Capture the cell that displays the provided text and extract its (x, y) central coordinate. 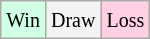
Loss (126, 20)
Win (24, 20)
Draw (72, 20)
